Identify which cell holds the provided text, then report its [X, Y] central coordinate. 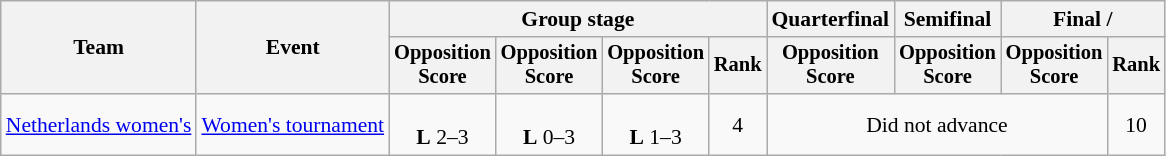
Event [292, 48]
Team [99, 48]
L 1–3 [656, 124]
L 0–3 [550, 124]
4 [738, 124]
Did not advance [936, 124]
Group stage [578, 19]
Quarterfinal [830, 19]
Women's tournament [292, 124]
10 [1136, 124]
Netherlands women's [99, 124]
Final / [1083, 19]
Semifinal [948, 19]
L 2–3 [442, 124]
